Return the [X, Y] coordinate for the center point of the cell that contains the specified text.  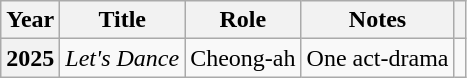
Role [243, 20]
Year [30, 20]
One act-drama [378, 58]
Cheong-ah [243, 58]
Title [122, 20]
Notes [378, 20]
2025 [30, 58]
Let's Dance [122, 58]
